Search for the cell housing the specified text and yield its (X, Y) center coordinate. 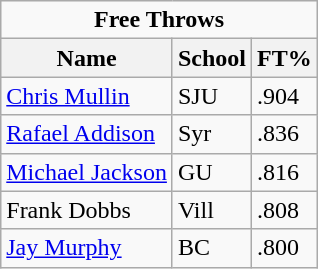
SJU (212, 96)
Vill (212, 210)
Syr (212, 134)
.808 (285, 210)
Free Throws (159, 20)
Rafael Addison (87, 134)
.904 (285, 96)
School (212, 58)
Frank Dobbs (87, 210)
GU (212, 172)
BC (212, 248)
.836 (285, 134)
Chris Mullin (87, 96)
Name (87, 58)
.800 (285, 248)
.816 (285, 172)
FT% (285, 58)
Michael Jackson (87, 172)
Jay Murphy (87, 248)
